Provide the (x, y) coordinate of the cell's center where the given text is located.  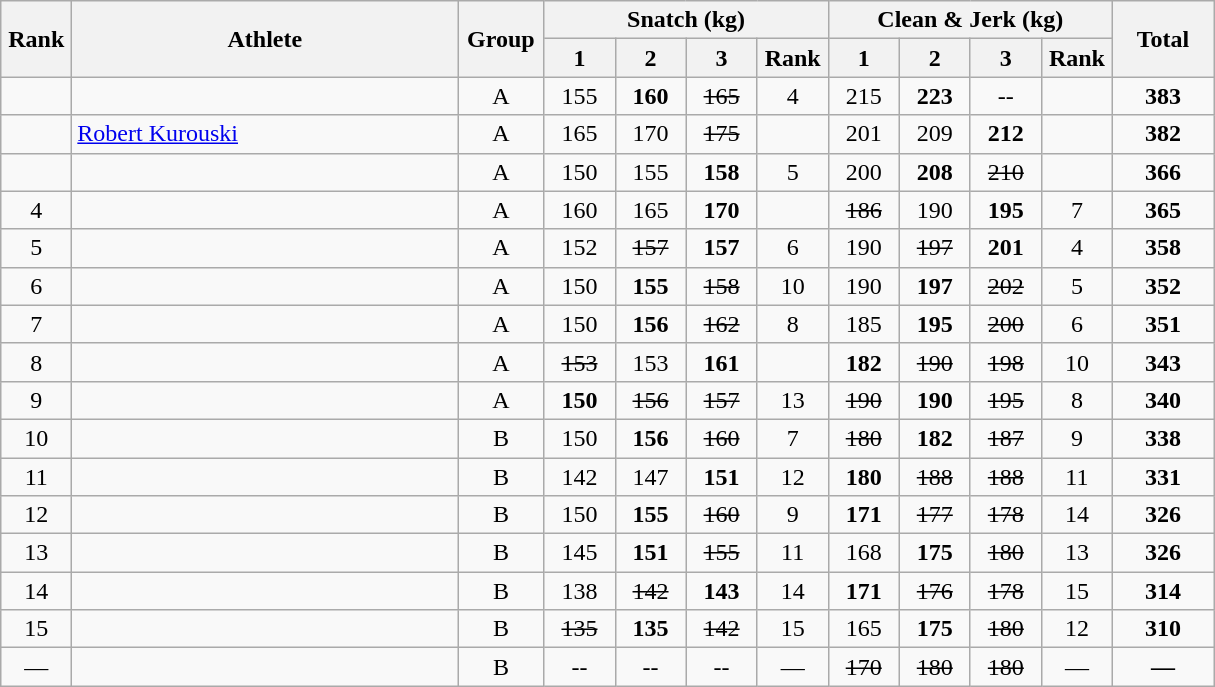
176 (934, 591)
202 (1006, 286)
358 (1162, 248)
365 (1162, 210)
351 (1162, 324)
186 (864, 210)
382 (1162, 134)
331 (1162, 477)
366 (1162, 172)
185 (864, 324)
168 (864, 553)
338 (1162, 438)
Robert Kurouski (265, 134)
143 (722, 591)
Snatch (kg) (686, 20)
152 (580, 248)
215 (864, 96)
310 (1162, 629)
Total (1162, 39)
212 (1006, 134)
177 (934, 515)
161 (722, 362)
Group (501, 39)
343 (1162, 362)
223 (934, 96)
Athlete (265, 39)
209 (934, 134)
340 (1162, 400)
162 (722, 324)
Clean & Jerk (kg) (970, 20)
145 (580, 553)
138 (580, 591)
187 (1006, 438)
198 (1006, 362)
383 (1162, 96)
314 (1162, 591)
147 (650, 477)
208 (934, 172)
210 (1006, 172)
352 (1162, 286)
